Pinpoint the cell where the given text exists, returning its [x, y] midpoint coordinate. 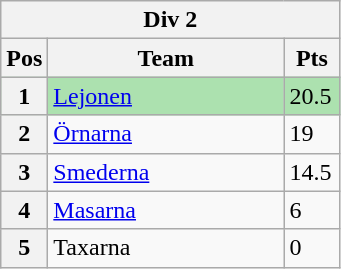
Team [166, 58]
Örnarna [166, 134]
14.5 [312, 172]
6 [312, 210]
20.5 [312, 96]
1 [24, 96]
Lejonen [166, 96]
2 [24, 134]
Pts [312, 58]
Div 2 [170, 20]
Smederna [166, 172]
5 [24, 248]
Taxarna [166, 248]
Pos [24, 58]
0 [312, 248]
19 [312, 134]
3 [24, 172]
Masarna [166, 210]
4 [24, 210]
